Locate the cell with the specified text and output its [X, Y] center coordinate. 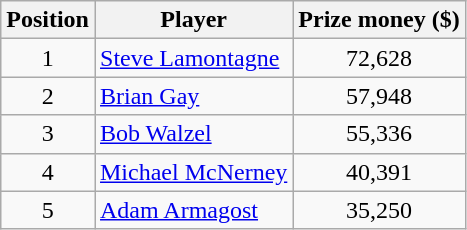
35,250 [379, 210]
57,948 [379, 96]
2 [48, 96]
Brian Gay [193, 96]
Player [193, 20]
Prize money ($) [379, 20]
55,336 [379, 134]
Bob Walzel [193, 134]
Steve Lamontagne [193, 58]
3 [48, 134]
5 [48, 210]
Position [48, 20]
Michael McNerney [193, 172]
Adam Armagost [193, 210]
72,628 [379, 58]
1 [48, 58]
40,391 [379, 172]
4 [48, 172]
